For the text-containing cell, return its midpoint in (x, y) coordinate format. 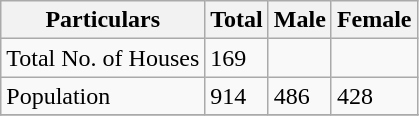
Total No. of Houses (103, 58)
Particulars (103, 20)
Female (374, 20)
428 (374, 96)
Total (237, 20)
169 (237, 58)
Male (300, 20)
Population (103, 96)
486 (300, 96)
914 (237, 96)
